Find where the given text appears and provide that cell's center as (x, y) coordinate. 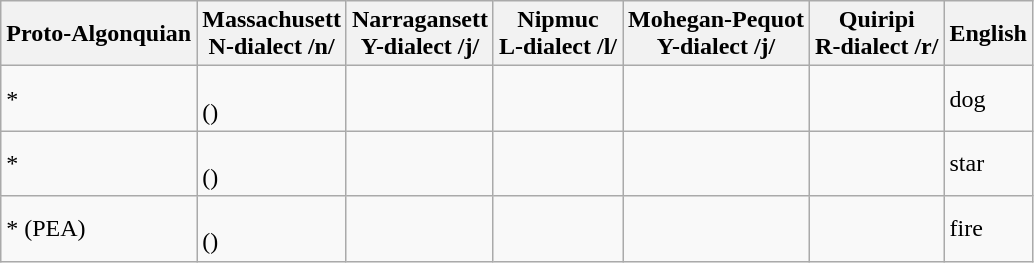
fire (988, 228)
star (988, 164)
Mohegan-PequotY-dialect /j/ (716, 34)
English (988, 34)
NipmucL-dialect /l/ (558, 34)
MassachusettN-dialect /n/ (272, 34)
NarragansettY-dialect /j/ (420, 34)
Proto-Algonquian (99, 34)
* (PEA) (99, 228)
QuiripiR-dialect /r/ (877, 34)
dog (988, 98)
